Output the [x, y] coordinate of the center of the cell containing the given text.  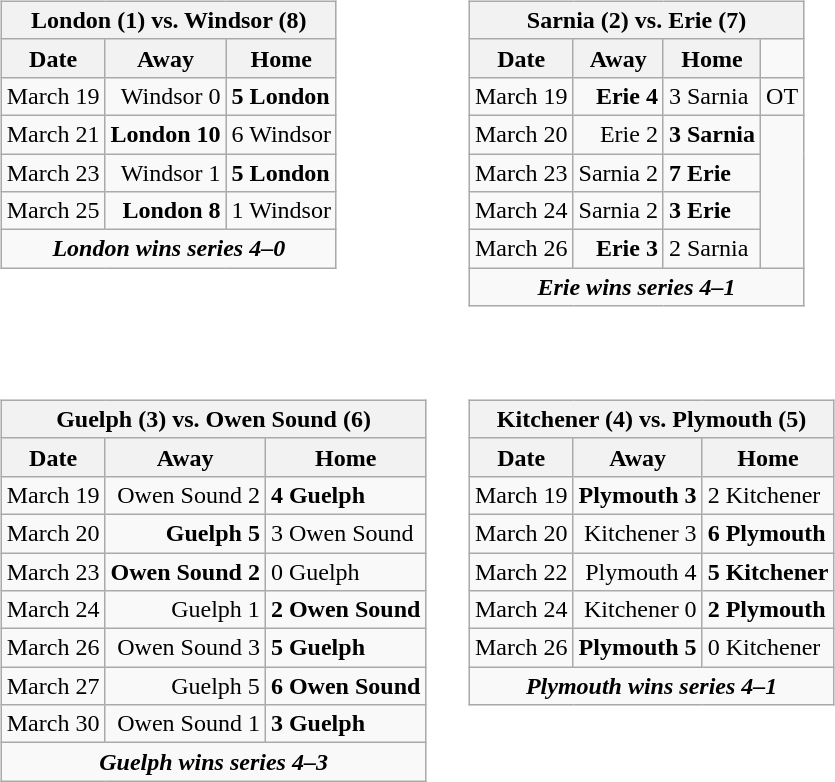
1 Windsor [281, 211]
Sarnia (2) vs. Erie (7) [636, 20]
Owen Sound 3 [185, 648]
Guelph wins series 4–3 [214, 762]
Kitchener 0 [638, 610]
6 Windsor [281, 134]
March 27 [53, 686]
Erie wins series 4–1 [636, 287]
Erie 3 [618, 249]
Plymouth 4 [638, 571]
Guelph 1 [185, 610]
Plymouth 3 [638, 495]
2 Sarnia [712, 249]
Plymouth 5 [638, 648]
4 Guelph [345, 495]
Erie 4 [618, 96]
0 Kitchener [768, 648]
3 Guelph [345, 724]
Windsor 1 [166, 173]
2 Kitchener [768, 495]
Windsor 0 [166, 96]
3 Owen Sound [345, 533]
March 21 [53, 134]
3 Erie [712, 211]
London 10 [166, 134]
5 Guelph [345, 648]
London (1) vs. Windsor (8) [168, 20]
2 Owen Sound [345, 610]
0 Guelph [345, 571]
2 Plymouth [768, 610]
Kitchener 3 [638, 533]
6 Plymouth [768, 533]
OT [782, 96]
Erie 2 [618, 134]
March 22 [521, 571]
Plymouth wins series 4–1 [651, 686]
Guelph (3) vs. Owen Sound (6) [214, 419]
March 30 [53, 724]
7 Erie [712, 173]
Kitchener (4) vs. Plymouth (5) [651, 419]
5 Kitchener [768, 571]
March 25 [53, 211]
London 8 [166, 211]
6 Owen Sound [345, 686]
London wins series 4–0 [168, 249]
Owen Sound 1 [185, 724]
